Capture the cell that displays the provided text and extract its (x, y) central coordinate. 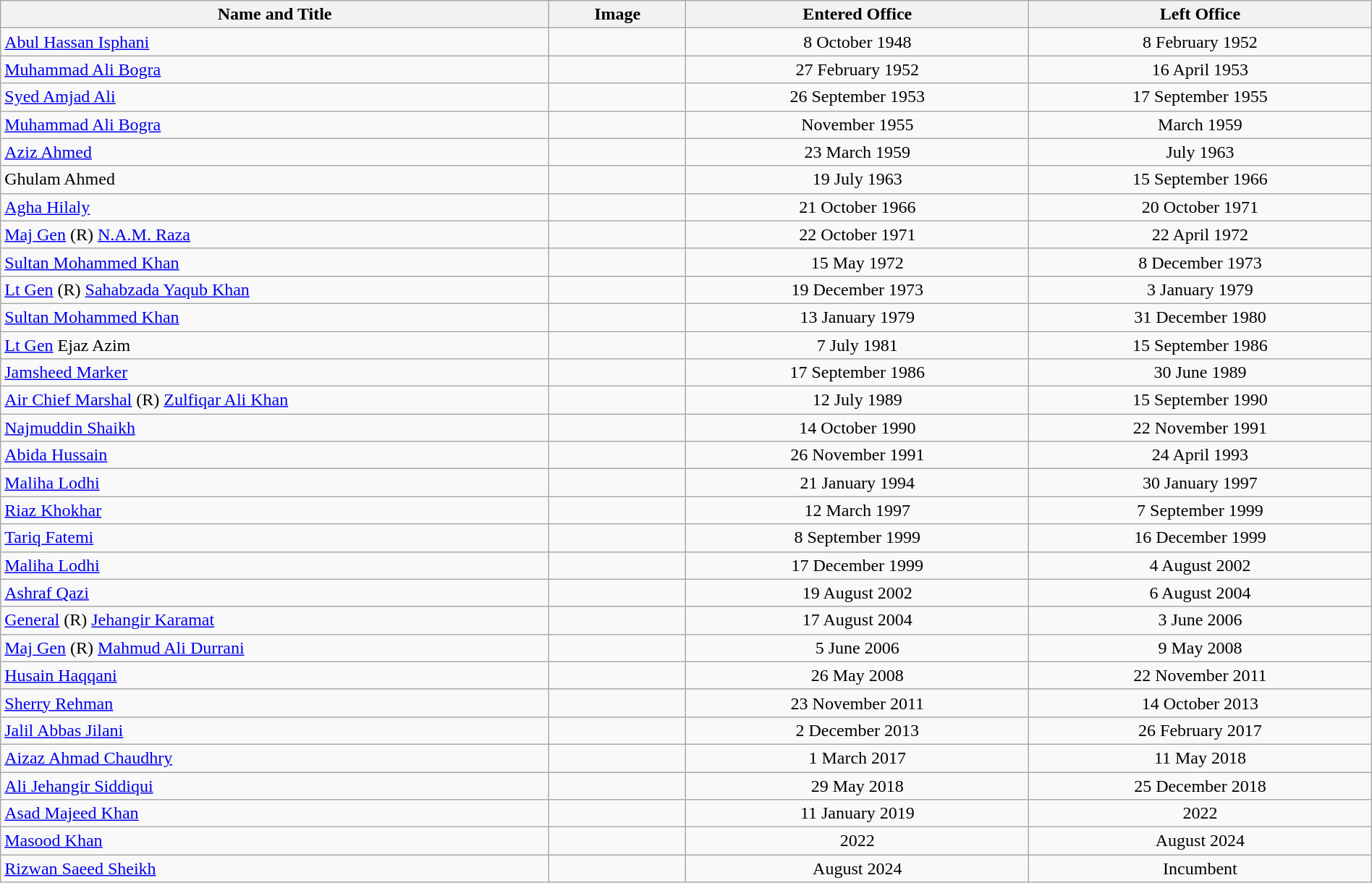
General (R) Jehangir Karamat (275, 620)
Agha Hilaly (275, 207)
4 August 2002 (1200, 565)
Ashraf Qazi (275, 593)
14 October 1990 (857, 428)
Lt Gen Ejaz Azim (275, 345)
30 June 1989 (1200, 373)
Ali Jehangir Siddiqui (275, 785)
26 November 1991 (857, 455)
7 July 1981 (857, 345)
30 January 1997 (1200, 483)
17 September 1986 (857, 373)
2 December 2013 (857, 730)
15 September 1986 (1200, 345)
Aizaz Ahmad Chaudhry (275, 758)
Lt Gen (R) Sahabzada Yaqub Khan (275, 290)
Image (618, 14)
3 June 2006 (1200, 620)
March 1959 (1200, 124)
Aziz Ahmed (275, 152)
Abida Hussain (275, 455)
21 October 1966 (857, 207)
Ghulam Ahmed (275, 179)
9 May 2008 (1200, 648)
Tariq Fatemi (275, 538)
24 April 1993 (1200, 455)
Husain Haqqani (275, 675)
5 June 2006 (857, 648)
20 October 1971 (1200, 207)
15 September 1966 (1200, 179)
17 December 1999 (857, 565)
Jalil Abbas Jilani (275, 730)
25 December 2018 (1200, 785)
Entered Office (857, 14)
Syed Amjad Ali (275, 97)
Najmuddin Shaikh (275, 428)
19 December 1973 (857, 290)
8 February 1952 (1200, 42)
7 September 1999 (1200, 510)
Abul Hassan Isphani (275, 42)
26 May 2008 (857, 675)
19 July 1963 (857, 179)
Maj Gen (R) N.A.M. Raza (275, 235)
12 July 1989 (857, 400)
8 October 1948 (857, 42)
22 November 2011 (1200, 675)
17 August 2004 (857, 620)
26 September 1953 (857, 97)
29 May 2018 (857, 785)
16 April 1953 (1200, 69)
6 August 2004 (1200, 593)
November 1955 (857, 124)
Riaz Khokhar (275, 510)
Masood Khan (275, 841)
13 January 1979 (857, 317)
12 March 1997 (857, 510)
23 March 1959 (857, 152)
1 March 2017 (857, 758)
27 February 1952 (857, 69)
22 October 1971 (857, 235)
Jamsheed Marker (275, 373)
17 September 1955 (1200, 97)
11 May 2018 (1200, 758)
Maj Gen (R) Mahmud Ali Durrani (275, 648)
Sherry Rehman (275, 703)
19 August 2002 (857, 593)
22 November 1991 (1200, 428)
Air Chief Marshal (R) Zulfiqar Ali Khan (275, 400)
8 December 1973 (1200, 262)
Name and Title (275, 14)
Left Office (1200, 14)
31 December 1980 (1200, 317)
3 January 1979 (1200, 290)
22 April 1972 (1200, 235)
Rizwan Saeed Sheikh (275, 869)
8 September 1999 (857, 538)
21 January 1994 (857, 483)
11 January 2019 (857, 814)
16 December 1999 (1200, 538)
14 October 2013 (1200, 703)
26 February 2017 (1200, 730)
Incumbent (1200, 869)
23 November 2011 (857, 703)
Asad Majeed Khan (275, 814)
15 September 1990 (1200, 400)
15 May 1972 (857, 262)
July 1963 (1200, 152)
